Identify which cell holds the provided text, then report its [x, y] central coordinate. 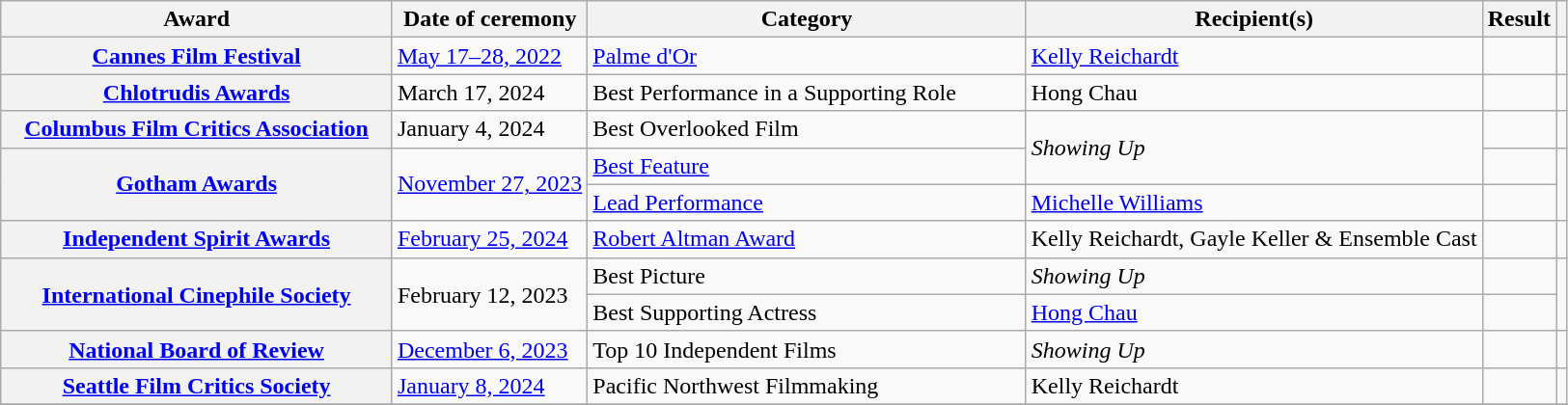
March 17, 2024 [489, 93]
Independent Spirit Awards [197, 239]
Gotham Awards [197, 184]
Category [807, 19]
Best Performance in a Supporting Role [807, 93]
Seattle Film Critics Society [197, 386]
Robert Altman Award [807, 239]
Chlotrudis Awards [197, 93]
Top 10 Independent Films [807, 349]
Palme d'Or [807, 56]
Cannes Film Festival [197, 56]
Best Feature [807, 166]
January 4, 2024 [489, 129]
January 8, 2024 [489, 386]
National Board of Review [197, 349]
November 27, 2023 [489, 184]
Result [1519, 19]
May 17–28, 2022 [489, 56]
Lead Performance [807, 202]
Pacific Northwest Filmmaking [807, 386]
February 12, 2023 [489, 294]
February 25, 2024 [489, 239]
Award [197, 19]
Best Overlooked Film [807, 129]
Best Supporting Actress [807, 312]
Recipient(s) [1254, 19]
Columbus Film Critics Association [197, 129]
Date of ceremony [489, 19]
International Cinephile Society [197, 294]
Best Picture [807, 276]
Kelly Reichardt, Gayle Keller & Ensemble Cast [1254, 239]
Michelle Williams [1254, 202]
December 6, 2023 [489, 349]
